Search for the cell housing the specified text and yield its (X, Y) center coordinate. 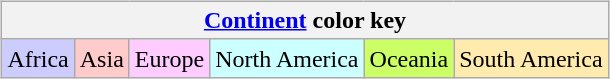
Oceania (409, 58)
Africa (38, 58)
Europe (169, 58)
North America (287, 58)
Asia (102, 58)
Continent color key (305, 20)
South America (531, 58)
